Search for the cell housing the specified text and yield its (X, Y) center coordinate. 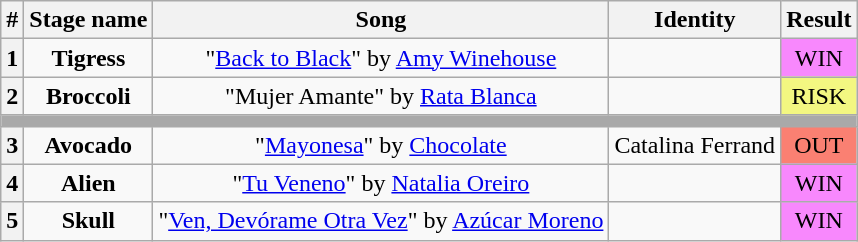
OUT (819, 145)
2 (12, 96)
Identity (695, 20)
Song (381, 20)
"Back to Black" by Amy Winehouse (381, 58)
Stage name (88, 20)
"Mujer Amante" by Rata Blanca (381, 96)
Avocado (88, 145)
5 (12, 221)
Broccoli (88, 96)
3 (12, 145)
Catalina Ferrand (695, 145)
"Tu Veneno" by Natalia Oreiro (381, 183)
Result (819, 20)
Skull (88, 221)
1 (12, 58)
# (12, 20)
"Mayonesa" by Chocolate (381, 145)
Tigress (88, 58)
4 (12, 183)
RISK (819, 96)
"Ven, Devórame Otra Vez" by Azúcar Moreno (381, 221)
Alien (88, 183)
